Pinpoint the cell where the given text exists, returning its [X, Y] midpoint coordinate. 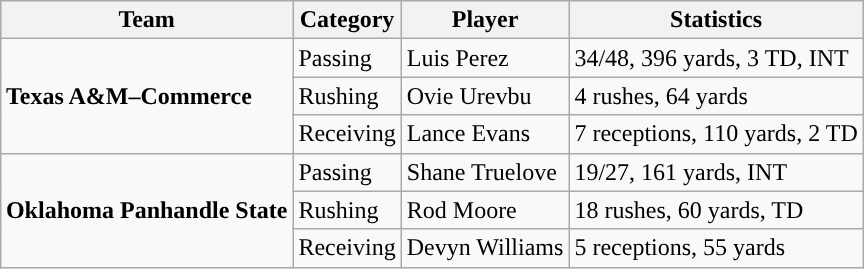
Category [347, 20]
Ovie Urevbu [485, 96]
Devyn Williams [485, 248]
Texas A&M–Commerce [146, 96]
5 receptions, 55 yards [716, 248]
7 receptions, 110 yards, 2 TD [716, 134]
Oklahoma Panhandle State [146, 210]
18 rushes, 60 yards, TD [716, 210]
Lance Evans [485, 134]
4 rushes, 64 yards [716, 96]
34/48, 396 yards, 3 TD, INT [716, 58]
Statistics [716, 20]
Luis Perez [485, 58]
Player [485, 20]
Team [146, 20]
19/27, 161 yards, INT [716, 172]
Shane Truelove [485, 172]
Rod Moore [485, 210]
